Pinpoint the cell where the given text exists, returning its (x, y) midpoint coordinate. 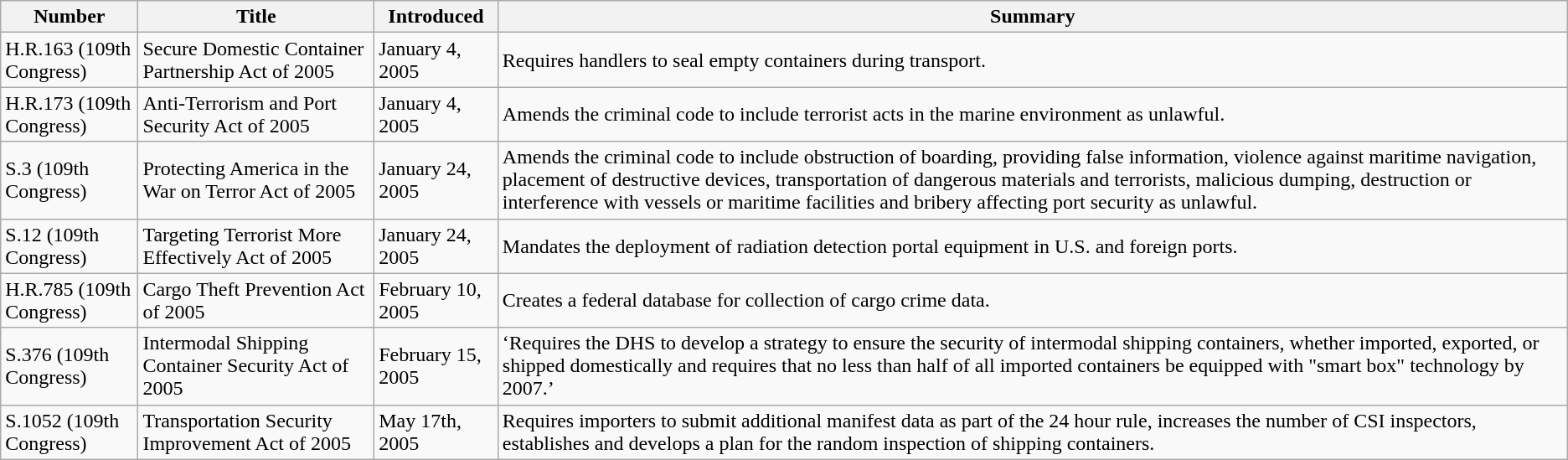
Targeting Terrorist More Effectively Act of 2005 (256, 246)
Protecting America in the War on Terror Act of 2005 (256, 180)
S.3 (109th Congress) (70, 180)
Cargo Theft Prevention Act of 2005 (256, 300)
H.R.163 (109th Congress) (70, 60)
Number (70, 17)
S.376 (109th Congress) (70, 366)
Secure Domestic Container Partnership Act of 2005 (256, 60)
Requires handlers to seal empty containers during transport. (1032, 60)
S.12 (109th Congress) (70, 246)
Transportation Security Improvement Act of 2005 (256, 432)
February 15, 2005 (436, 366)
Introduced (436, 17)
H.R.785 (109th Congress) (70, 300)
Amends the criminal code to include terrorist acts in the marine environment as unlawful. (1032, 114)
S.1052 (109th Congress) (70, 432)
February 10, 2005 (436, 300)
Intermodal Shipping Container Security Act of 2005 (256, 366)
Title (256, 17)
Mandates the deployment of radiation detection portal equipment in U.S. and foreign ports. (1032, 246)
Summary (1032, 17)
Anti-Terrorism and Port Security Act of 2005 (256, 114)
Creates a federal database for collection of cargo crime data. (1032, 300)
H.R.173 (109th Congress) (70, 114)
May 17th, 2005 (436, 432)
